From the cell containing the given text, extract its center point as (x, y) coordinate. 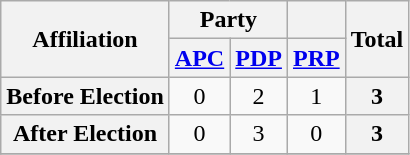
2 (259, 96)
PRP (316, 58)
After Election (86, 134)
1 (316, 96)
Before Election (86, 96)
Total (377, 39)
Party (228, 20)
PDP (259, 58)
Affiliation (86, 39)
APC (199, 58)
